For the text-containing cell, return its midpoint in (x, y) coordinate format. 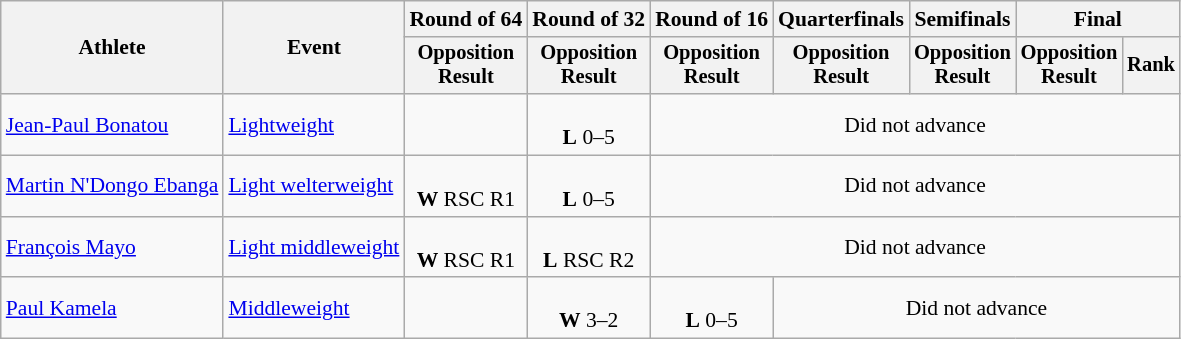
Quarterfinals (841, 19)
Martin N'Dongo Ebanga (112, 186)
François Mayo (112, 248)
Rank (1151, 66)
Lightweight (314, 124)
Light welterweight (314, 186)
Jean-Paul Bonatou (112, 124)
Round of 32 (588, 19)
L RSC R2 (588, 248)
W 3–2 (588, 308)
Event (314, 48)
Light middleweight (314, 248)
Round of 16 (712, 19)
Paul Kamela (112, 308)
Round of 64 (466, 19)
Semifinals (962, 19)
Final (1098, 19)
Middleweight (314, 308)
Athlete (112, 48)
